Scan for the cell matching the given text and deliver its [X, Y] coordinate at center. 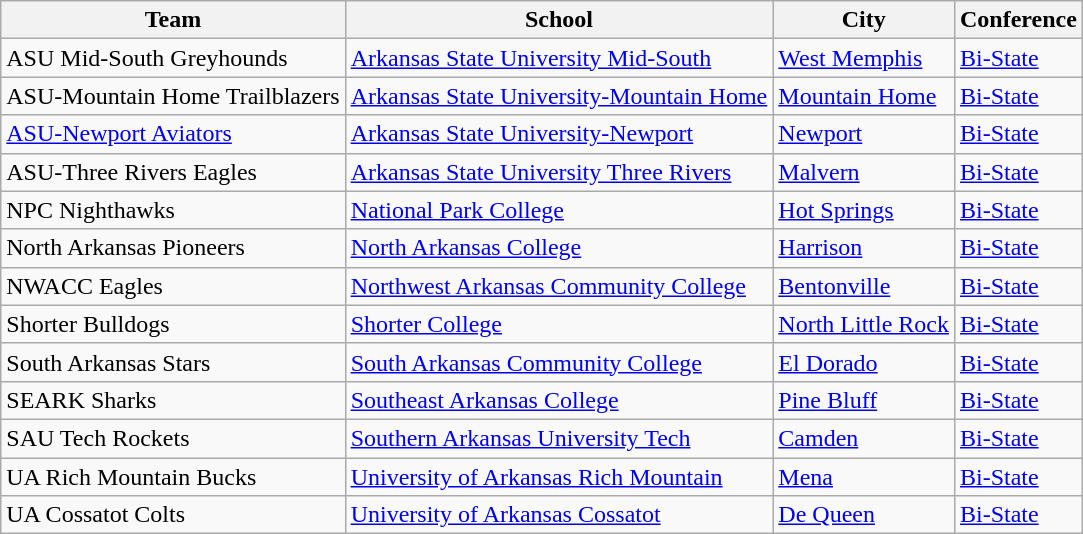
South Arkansas Stars [173, 362]
National Park College [559, 210]
Southeast Arkansas College [559, 400]
School [559, 20]
UA Cossatot Colts [173, 515]
Harrison [864, 248]
West Memphis [864, 58]
De Queen [864, 515]
Pine Bluff [864, 400]
Conference [1018, 20]
NPC Nighthawks [173, 210]
Mountain Home [864, 96]
Team [173, 20]
Arkansas State University Mid-South [559, 58]
Mena [864, 477]
El Dorado [864, 362]
SAU Tech Rockets [173, 438]
NWACC Eagles [173, 286]
Southern Arkansas University Tech [559, 438]
Shorter Bulldogs [173, 324]
North Arkansas College [559, 248]
Arkansas State University-Mountain Home [559, 96]
Northwest Arkansas Community College [559, 286]
South Arkansas Community College [559, 362]
ASU-Newport Aviators [173, 134]
University of Arkansas Rich Mountain [559, 477]
University of Arkansas Cossatot [559, 515]
Newport [864, 134]
Hot Springs [864, 210]
Malvern [864, 172]
Bentonville [864, 286]
ASU-Mountain Home Trailblazers [173, 96]
SEARK Sharks [173, 400]
ASU-Three Rivers Eagles [173, 172]
Arkansas State University-Newport [559, 134]
Camden [864, 438]
Arkansas State University Three Rivers [559, 172]
North Little Rock [864, 324]
North Arkansas Pioneers [173, 248]
Shorter College [559, 324]
ASU Mid-South Greyhounds [173, 58]
City [864, 20]
UA Rich Mountain Bucks [173, 477]
